Return the (x, y) coordinate for the center point of the cell that contains the specified text.  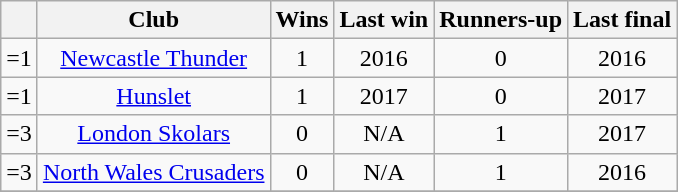
Last final (622, 20)
Club (154, 20)
North Wales Crusaders (154, 172)
London Skolars (154, 134)
Wins (302, 20)
Newcastle Thunder (154, 58)
Hunslet (154, 96)
Runners-up (501, 20)
Last win (384, 20)
